Extract the [x, y] coordinate from the center of the cell holding the provided text.  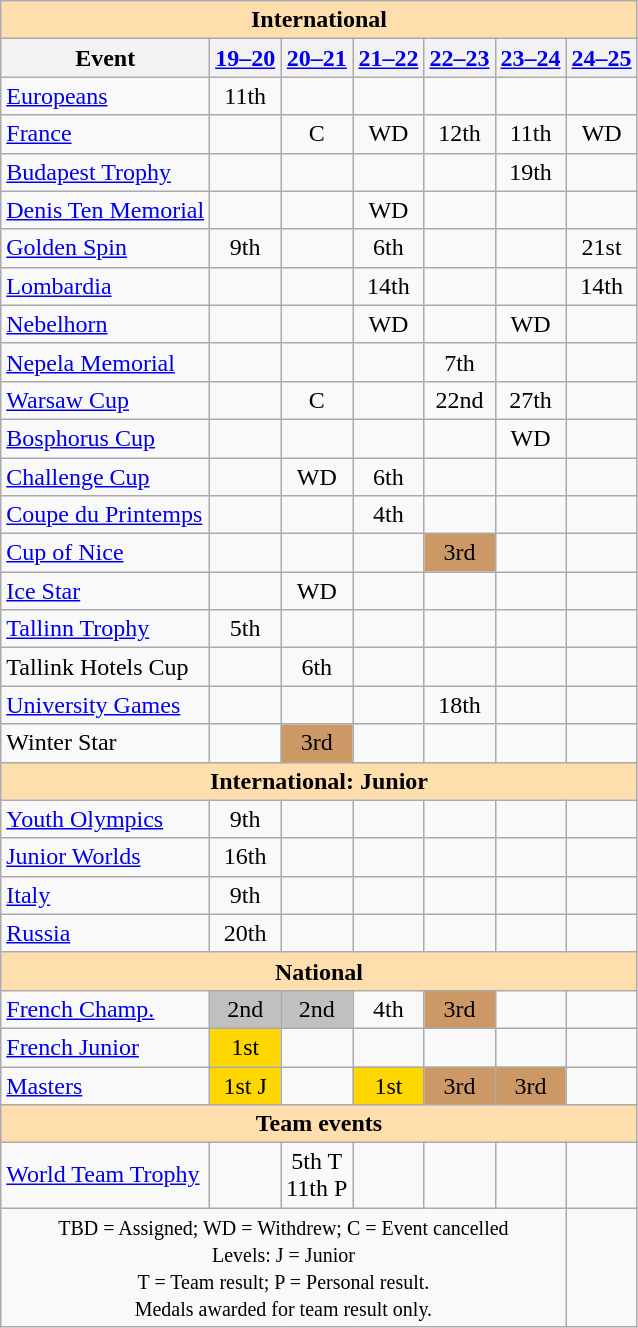
Tallinn Trophy [106, 629]
Coupe du Printemps [106, 515]
Warsaw Cup [106, 400]
Budapest Trophy [106, 172]
French Junior [106, 1047]
Team events [319, 1124]
Winter Star [106, 743]
Italy [106, 895]
National [319, 971]
Youth Olympics [106, 819]
19th [530, 172]
Masters [106, 1085]
French Champ. [106, 1009]
Event [106, 58]
Tallink Hotels Cup [106, 667]
Junior Worlds [106, 857]
19–20 [246, 58]
21st [602, 248]
5th [246, 629]
France [106, 134]
Challenge Cup [106, 477]
24–25 [602, 58]
5th T 11th P [317, 1176]
21–22 [388, 58]
16th [246, 857]
International: Junior [319, 781]
Russia [106, 933]
TBD = Assigned; WD = Withdrew; C = Event cancelled Levels: J = Junior T = Team result; P = Personal result. Medals awarded for team result only. [284, 1268]
22–23 [460, 58]
20th [246, 933]
World Team Trophy [106, 1176]
20–21 [317, 58]
22nd [460, 400]
Bosphorus Cup [106, 438]
Denis Ten Memorial [106, 210]
International [319, 20]
Nebelhorn [106, 324]
12th [460, 134]
18th [460, 705]
1st J [246, 1085]
University Games [106, 705]
Cup of Nice [106, 553]
Ice Star [106, 591]
27th [530, 400]
Europeans [106, 96]
Nepela Memorial [106, 362]
Golden Spin [106, 248]
23–24 [530, 58]
7th [460, 362]
Lombardia [106, 286]
